From the cell containing the given text, extract its center point as [x, y] coordinate. 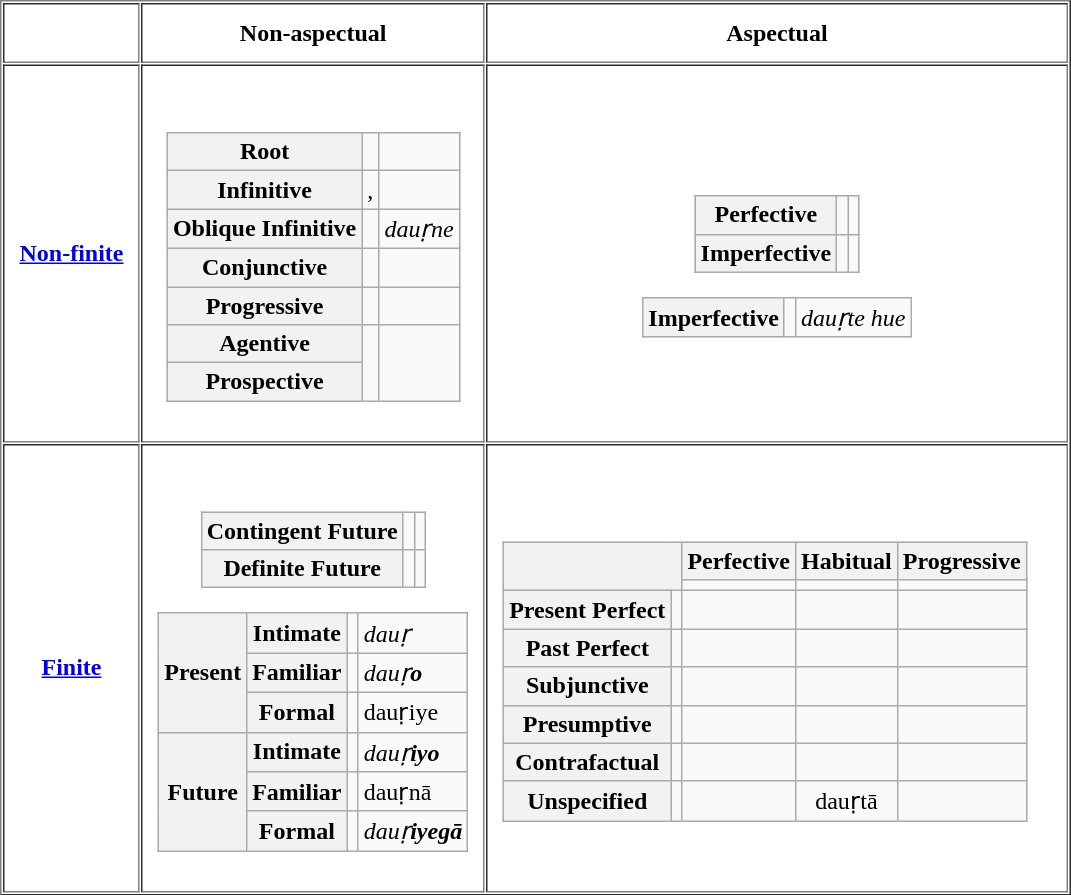
Presumptive [588, 724]
Prospective [264, 382]
Finite [72, 667]
Subjunctive [588, 686]
Perfective Imperfective Imperfective dauṛte hue [776, 252]
Past Perfect [588, 648]
Non-finite [72, 252]
Infinitive [264, 190]
Unspecified [588, 801]
Root [264, 152]
dauṛte hue [853, 318]
Contrafactual [588, 762]
Contingent Future Definite Future Present Intimate dauṛ Familiar dauṛo Formal dauṛiye Future Intimate dauṛiyo Familiar dauṛnā Formal dauṛiyegā [312, 667]
Agentive [264, 344]
Present Perfect [588, 610]
Non-aspectual [312, 33]
Perfective Habitual Progressive Present Perfect Past Perfect Subjunctive Presumptive Contrafactual Unspecified dauṛtā [776, 667]
Contingent Future [302, 531]
dauṛiyegā [413, 831]
Habitual [847, 561]
dauṛne [419, 229]
dauṛnā [413, 792]
dauṛiyo [413, 752]
Future [203, 792]
, [370, 190]
dauṛ [413, 633]
Root Infinitive , Oblique Infinitive dauṛne Conjunctive Progressive Agentive Prospective [312, 252]
dauṛo [413, 673]
Oblique Infinitive [264, 229]
Definite Future [302, 569]
Aspectual [776, 33]
Conjunctive [264, 267]
dauṛtā [847, 801]
Present [203, 672]
dauṛiye [413, 712]
